Identify which cell holds the provided text, then report its [X, Y] central coordinate. 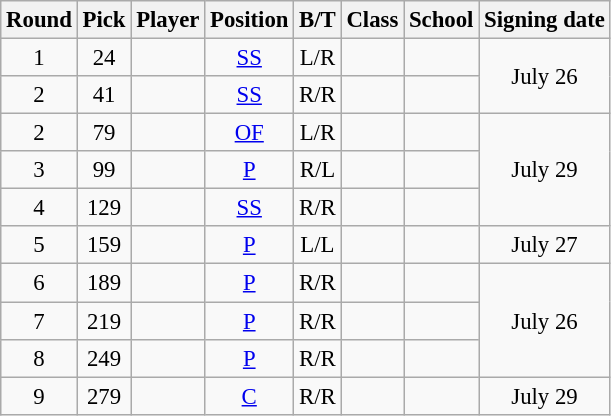
41 [104, 95]
Round [39, 20]
3 [39, 170]
OF [250, 133]
B/T [318, 20]
Position [250, 20]
279 [104, 396]
Player [168, 20]
219 [104, 321]
Signing date [545, 20]
C [250, 396]
9 [39, 396]
249 [104, 358]
189 [104, 283]
July 27 [545, 245]
79 [104, 133]
5 [39, 245]
7 [39, 321]
159 [104, 245]
Class [372, 20]
6 [39, 283]
99 [104, 170]
1 [39, 58]
L/L [318, 245]
129 [104, 208]
R/L [318, 170]
Pick [104, 20]
24 [104, 58]
4 [39, 208]
School [442, 20]
8 [39, 358]
